Search for the cell housing the specified text and yield its (x, y) center coordinate. 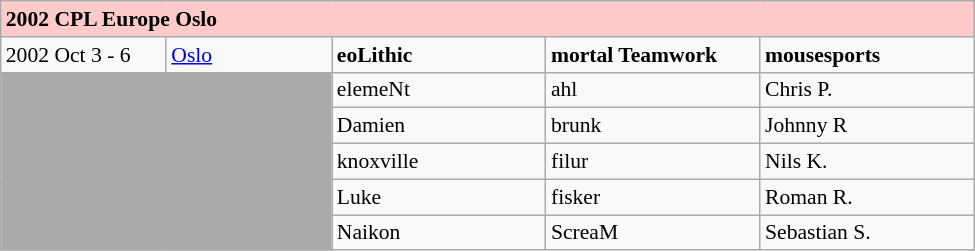
fisker (653, 197)
ahl (653, 90)
elemeNt (439, 90)
Roman R. (867, 197)
knoxville (439, 161)
Sebastian S. (867, 232)
2002 Oct 3 - 6 (84, 54)
Naikon (439, 232)
Johnny R (867, 126)
Luke (439, 197)
mousesports (867, 54)
2002 CPL Europe Oslo (488, 19)
Oslo (248, 54)
mortal Teamwork (653, 54)
Nils K. (867, 161)
filur (653, 161)
Damien (439, 126)
Chris P. (867, 90)
brunk (653, 126)
eoLithic (439, 54)
ScreaM (653, 232)
